For the text-containing cell, return its midpoint in (x, y) coordinate format. 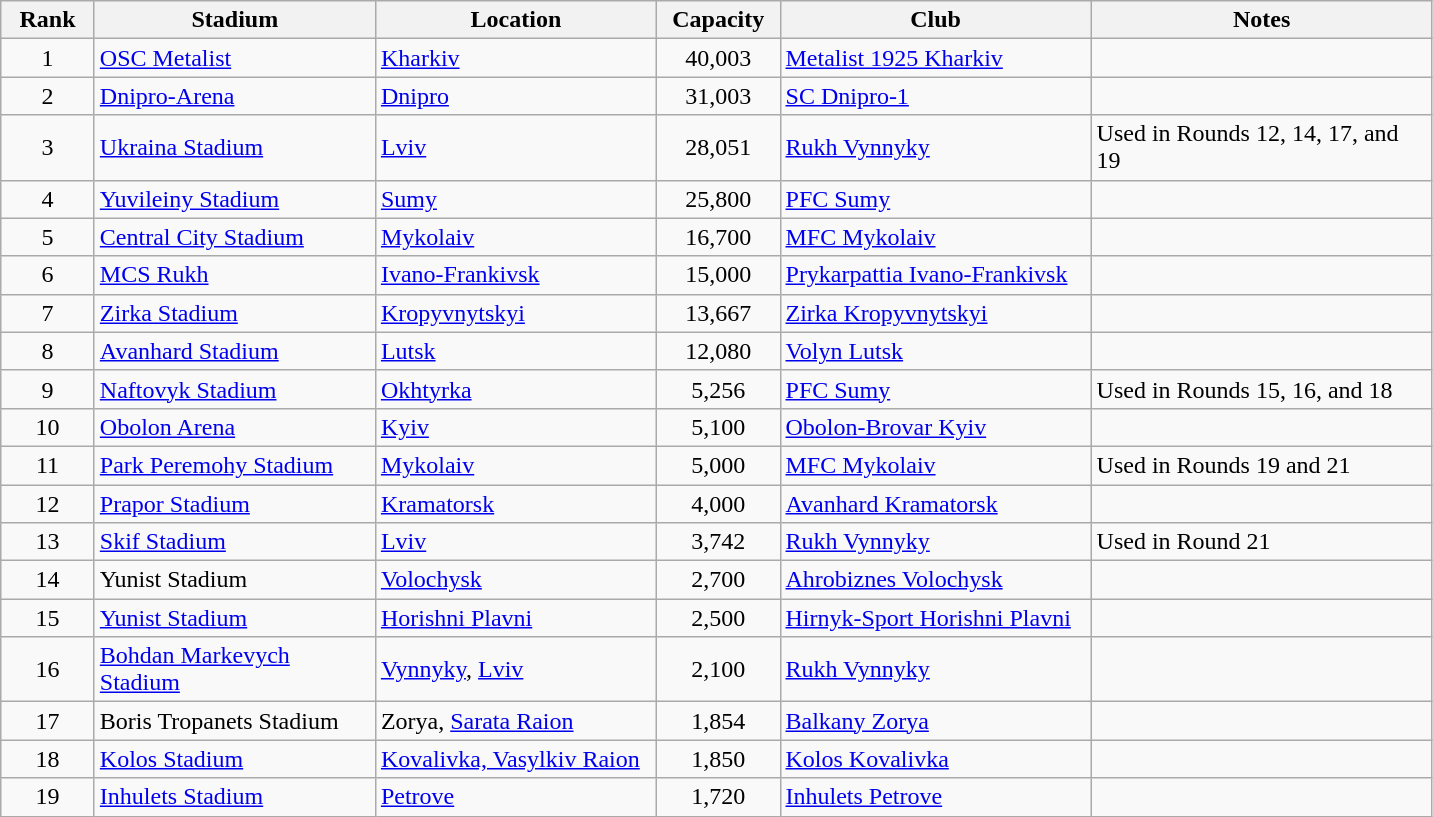
Balkany Zorya (936, 721)
4,000 (718, 503)
5,100 (718, 427)
Stadium (234, 20)
11 (48, 465)
12,080 (718, 351)
4 (48, 199)
Ivano-Frankivsk (516, 275)
17 (48, 721)
Capacity (718, 20)
15,000 (718, 275)
Hirnyk-Sport Horishni Plavni (936, 618)
Ahrobiznes Volochysk (936, 580)
Kolos Kovalivka (936, 759)
Central City Stadium (234, 237)
Bohdan Markevych Stadium (234, 670)
9 (48, 389)
MCS Rukh (234, 275)
Kropyvnytskyi (516, 313)
Kramatorsk (516, 503)
13 (48, 542)
Kovalivka, Vasylkiv Raion (516, 759)
1 (48, 58)
Obolon Arena (234, 427)
Avanhard Stadium (234, 351)
Kyiv (516, 427)
Park Peremohy Stadium (234, 465)
Obolon-Brovar Kyiv (936, 427)
Used in Rounds 12, 14, 17, and 19 (1262, 148)
18 (48, 759)
7 (48, 313)
Used in Rounds 15, 16, and 18 (1262, 389)
1,854 (718, 721)
Zirka Stadium (234, 313)
12 (48, 503)
Avanhard Kramatorsk (936, 503)
Naftovyk Stadium (234, 389)
19 (48, 797)
Zorya, Sarata Raion (516, 721)
3,742 (718, 542)
Inhulets Petrove (936, 797)
Sumy (516, 199)
16 (48, 670)
Zirka Kropyvnytskyi (936, 313)
5 (48, 237)
Club (936, 20)
40,003 (718, 58)
Notes (1262, 20)
15 (48, 618)
Metalist 1925 Kharkiv (936, 58)
Kolos Stadium (234, 759)
Lutsk (516, 351)
8 (48, 351)
Petrove (516, 797)
Ukraina Stadium (234, 148)
10 (48, 427)
Location (516, 20)
Dnipro-Arena (234, 96)
2,500 (718, 618)
13,667 (718, 313)
31,003 (718, 96)
Volyn Lutsk (936, 351)
Used in Round 21 (1262, 542)
28,051 (718, 148)
2,100 (718, 670)
2,700 (718, 580)
Horishni Plavni (516, 618)
Yuvileiny Stadium (234, 199)
Skif Stadium (234, 542)
Used in Rounds 19 and 21 (1262, 465)
2 (48, 96)
Inhulets Stadium (234, 797)
OSC Metalist (234, 58)
1,850 (718, 759)
3 (48, 148)
6 (48, 275)
Prapor Stadium (234, 503)
Boris Tropanets Stadium (234, 721)
Rank (48, 20)
Prykarpattia Ivano-Frankivsk (936, 275)
1,720 (718, 797)
Okhtyrka (516, 389)
5,256 (718, 389)
16,700 (718, 237)
Vynnyky, Lviv (516, 670)
5,000 (718, 465)
25,800 (718, 199)
SC Dnipro-1 (936, 96)
Dnipro (516, 96)
Volochysk (516, 580)
14 (48, 580)
Kharkiv (516, 58)
